Scan for the cell matching the given text and deliver its (x, y) coordinate at center. 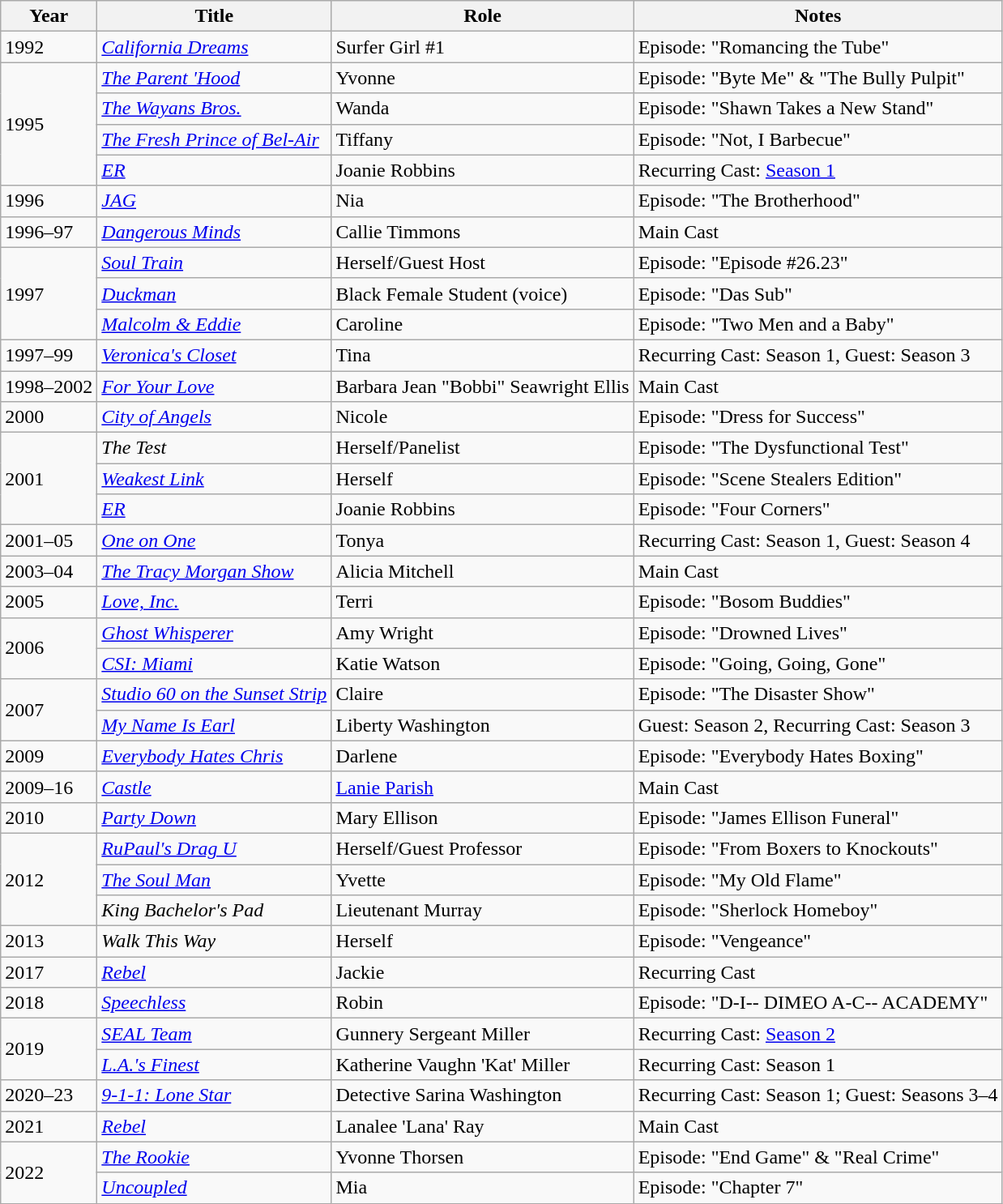
Role (483, 16)
Recurring Cast: Season 1, Guest: Season 3 (818, 355)
Wanda (483, 109)
Party Down (214, 818)
2018 (49, 1003)
Barbara Jean "Bobbi" Seawright Ellis (483, 386)
Castle (214, 787)
Episode: "Four Corners" (818, 510)
The Test (214, 448)
Katie Watson (483, 664)
Episode: "Romancing the Tube" (818, 47)
Alicia Mitchell (483, 571)
2013 (49, 941)
Caroline (483, 324)
Veronica's Closet (214, 355)
Tina (483, 355)
1997 (49, 293)
Episode: "Chapter 7" (818, 1188)
Callie Timmons (483, 232)
City of Angels (214, 417)
Episode: "Going, Going, Gone" (818, 664)
1995 (49, 124)
My Name Is Earl (214, 725)
King Bachelor's Pad (214, 911)
Episode: "Sherlock Homeboy" (818, 911)
Lieutenant Murray (483, 911)
Episode: "Dress for Success" (818, 417)
Gunnery Sergeant Miller (483, 1034)
2022 (49, 1172)
The Tracy Morgan Show (214, 571)
2003–04 (49, 571)
Episode: "Shawn Takes a New Stand" (818, 109)
Terri (483, 602)
2009–16 (49, 787)
Recurring Cast: Season 1; Guest: Seasons 3–4 (818, 1095)
1996–97 (49, 232)
Tonya (483, 540)
JAG (214, 201)
Guest: Season 2, Recurring Cast: Season 3 (818, 725)
2000 (49, 417)
9-1-1: Lone Star (214, 1095)
Herself/Panelist (483, 448)
Amy Wright (483, 633)
Nicole (483, 417)
Dangerous Minds (214, 232)
Studio 60 on the Sunset Strip (214, 694)
Surfer Girl #1 (483, 47)
Episode: "Bosom Buddies" (818, 602)
Recurring Cast: Season 1, Guest: Season 4 (818, 540)
Liberty Washington (483, 725)
Recurring Cast: Season 2 (818, 1034)
Episode: "My Old Flame" (818, 879)
2010 (49, 818)
Mary Ellison (483, 818)
L.A.'s Finest (214, 1065)
Speechless (214, 1003)
SEAL Team (214, 1034)
1996 (49, 201)
Malcolm & Eddie (214, 324)
Ghost Whisperer (214, 633)
2012 (49, 879)
Claire (483, 694)
Episode: "Byte Me" & "The Bully Pulpit" (818, 78)
California Dreams (214, 47)
Episode: "Scene Stealers Edition" (818, 479)
Episode: "The Disaster Show" (818, 694)
Episode: "End Game" & "Real Crime" (818, 1157)
Weakest Link (214, 479)
Darlene (483, 756)
2009 (49, 756)
Notes (818, 16)
Walk This Way (214, 941)
Episode: "Drowned Lives" (818, 633)
Everybody Hates Chris (214, 756)
Episode: "Episode #26.23" (818, 263)
Tiffany (483, 139)
2007 (49, 710)
The Fresh Prince of Bel-Air (214, 139)
1998–2002 (49, 386)
Herself/Guest Host (483, 263)
The Parent 'Hood (214, 78)
1997–99 (49, 355)
Lanalee 'Lana' Ray (483, 1126)
Lanie Parish (483, 787)
Love, Inc. (214, 602)
2001 (49, 479)
Year (49, 16)
Episode: "Vengeance" (818, 941)
Duckman (214, 293)
Uncoupled (214, 1188)
Episode: "Two Men and a Baby" (818, 324)
The Rookie (214, 1157)
The Soul Man (214, 879)
2020–23 (49, 1095)
Robin (483, 1003)
Episode: "Not, I Barbecue" (818, 139)
The Wayans Bros. (214, 109)
2001–05 (49, 540)
Black Female Student (voice) (483, 293)
Yvonne Thorsen (483, 1157)
Episode: "James Ellison Funeral" (818, 818)
2005 (49, 602)
Nia (483, 201)
Episode: "The Dysfunctional Test" (818, 448)
Herself/Guest Professor (483, 848)
Episode: "Everybody Hates Boxing" (818, 756)
RuPaul's Drag U (214, 848)
Recurring Cast (818, 972)
Mia (483, 1188)
1992 (49, 47)
For Your Love (214, 386)
Katherine Vaughn 'Kat' Miller (483, 1065)
Jackie (483, 972)
Soul Train (214, 263)
2006 (49, 648)
2019 (49, 1049)
2021 (49, 1126)
Episode: "The Brotherhood" (818, 201)
Title (214, 16)
Yvette (483, 879)
Episode: "D-I-- DIMEO A-C-- ACADEMY" (818, 1003)
Detective Sarina Washington (483, 1095)
Episode: "From Boxers to Knockouts" (818, 848)
CSI: Miami (214, 664)
Yvonne (483, 78)
Episode: "Das Sub" (818, 293)
2017 (49, 972)
One on One (214, 540)
